Identify which cell holds the provided text, then report its [X, Y] central coordinate. 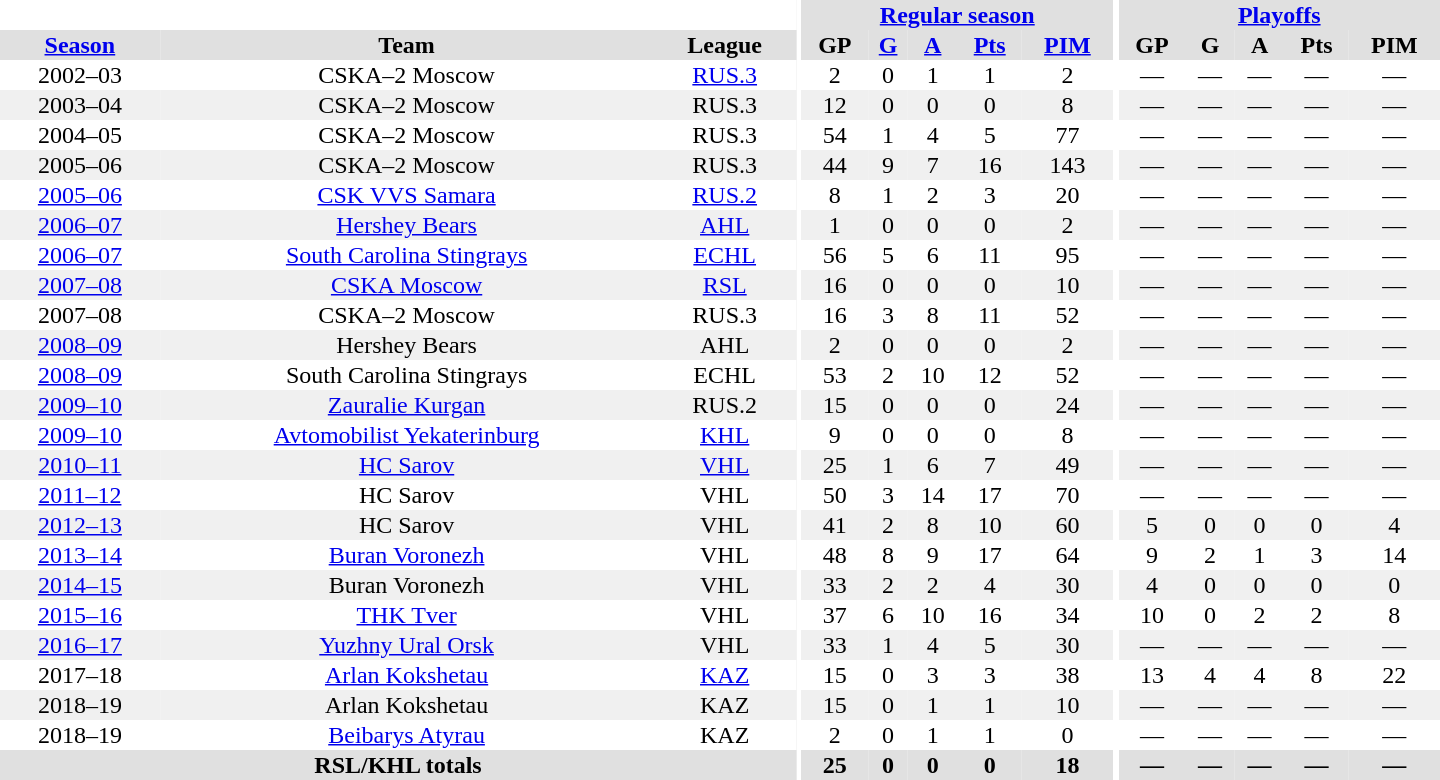
Team [407, 45]
2002–03 [80, 75]
48 [836, 555]
Zauralie Kurgan [407, 405]
56 [836, 255]
THK Tver [407, 615]
13 [1152, 675]
64 [1068, 555]
2013–14 [80, 555]
143 [1068, 165]
2004–05 [80, 135]
2003–04 [80, 105]
2010–11 [80, 465]
44 [836, 165]
95 [1068, 255]
2016–17 [80, 645]
34 [1068, 615]
60 [1068, 525]
2014–15 [80, 585]
2015–16 [80, 615]
Regular season [958, 15]
RSL [724, 285]
20 [1068, 195]
77 [1068, 135]
38 [1068, 675]
70 [1068, 495]
CSK VVS Samara [407, 195]
37 [836, 615]
54 [836, 135]
2011–12 [80, 495]
League [724, 45]
Beibarys Atyrau [407, 735]
22 [1394, 675]
Playoffs [1280, 15]
Season [80, 45]
CSKA Moscow [407, 285]
53 [836, 375]
KHL [724, 435]
Avtomobilist Yekaterinburg [407, 435]
24 [1068, 405]
2017–18 [80, 675]
41 [836, 525]
49 [1068, 465]
2012–13 [80, 525]
18 [1068, 765]
50 [836, 495]
Yuzhny Ural Orsk [407, 645]
RSL/KHL totals [398, 765]
